Find where the given text appears and provide that cell's center as (X, Y) coordinate. 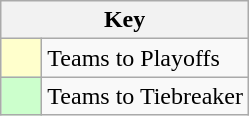
Teams to Tiebreaker (146, 96)
Key (125, 20)
Teams to Playoffs (146, 58)
